Identify which cell holds the provided text, then report its (x, y) central coordinate. 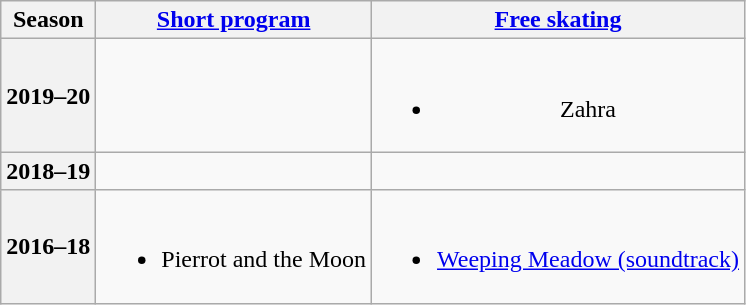
2016–18 (48, 246)
Pierrot and the Moon (234, 246)
Short program (234, 20)
Free skating (558, 20)
Season (48, 20)
2018–19 (48, 171)
Weeping Meadow (soundtrack) (558, 246)
2019–20 (48, 96)
Zahra (558, 96)
